Locate the cell with the specified text and output its [x, y] center coordinate. 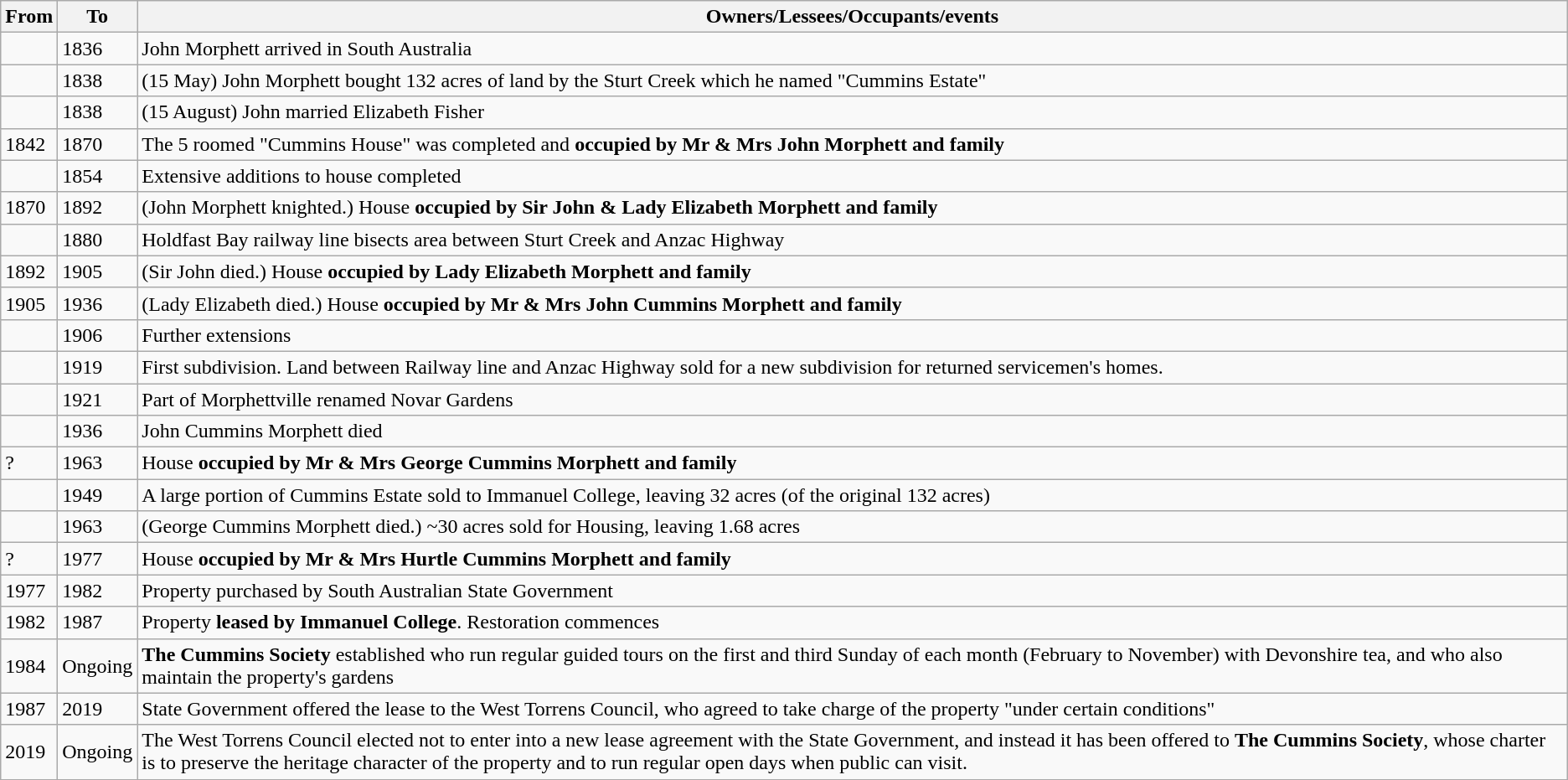
1921 [97, 400]
(15 May) John Morphett bought 132 acres of land by the Sturt Creek which he named "Cummins Estate" [853, 80]
State Government offered the lease to the West Torrens Council, who agreed to take charge of the property "under certain conditions" [853, 709]
John Cummins Morphett died [853, 431]
Property leased by Immanuel College. Restoration commences [853, 622]
From [29, 17]
House occupied by Mr & Mrs George Cummins Morphett and family [853, 463]
To [97, 17]
Extensive additions to house completed [853, 176]
1854 [97, 176]
John Morphett arrived in South Australia [853, 49]
1919 [97, 367]
1949 [97, 495]
(Lady Elizabeth died.) House occupied by Mr & Mrs John Cummins Morphett and family [853, 303]
(15 August) John married Elizabeth Fisher [853, 112]
Further extensions [853, 335]
A large portion of Cummins Estate sold to Immanuel College, leaving 32 acres (of the original 132 acres) [853, 495]
1842 [29, 144]
1984 [29, 665]
1906 [97, 335]
Property purchased by South Australian State Government [853, 591]
The 5 roomed "Cummins House" was completed and occupied by Mr & Mrs John Morphett and family [853, 144]
Part of Morphettville renamed Novar Gardens [853, 400]
Owners/Lessees/Occupants/events [853, 17]
1880 [97, 240]
1836 [97, 49]
(John Morphett knighted.) House occupied by Sir John & Lady Elizabeth Morphett and family [853, 208]
Holdfast Bay railway line bisects area between Sturt Creek and Anzac Highway [853, 240]
House occupied by Mr & Mrs Hurtle Cummins Morphett and family [853, 559]
(Sir John died.) House occupied by Lady Elizabeth Morphett and family [853, 271]
First subdivision. Land between Railway line and Anzac Highway sold for a new subdivision for returned servicemen's homes. [853, 367]
(George Cummins Morphett died.) ~30 acres sold for Housing, leaving 1.68 acres [853, 527]
